Scan for the cell matching the given text and deliver its [x, y] coordinate at center. 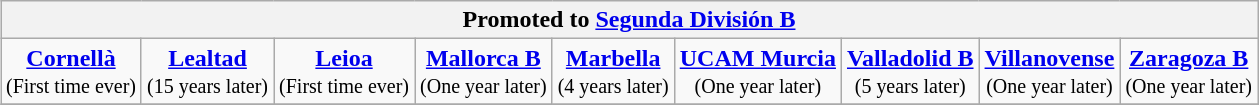
Leioa(First time ever) [344, 72]
Marbella(4 years later) [613, 72]
Cornellà(First time ever) [70, 72]
Promoted to Segunda División B [628, 20]
Mallorca B(One year later) [484, 72]
Villanovense(One year later) [1050, 72]
Zaragoza B(One year later) [1189, 72]
UCAM Murcia(One year later) [758, 72]
Lealtad(15 years later) [207, 72]
Valladolid B(5 years later) [910, 72]
